Provide the [X, Y] coordinate of the cell's center where the given text is located.  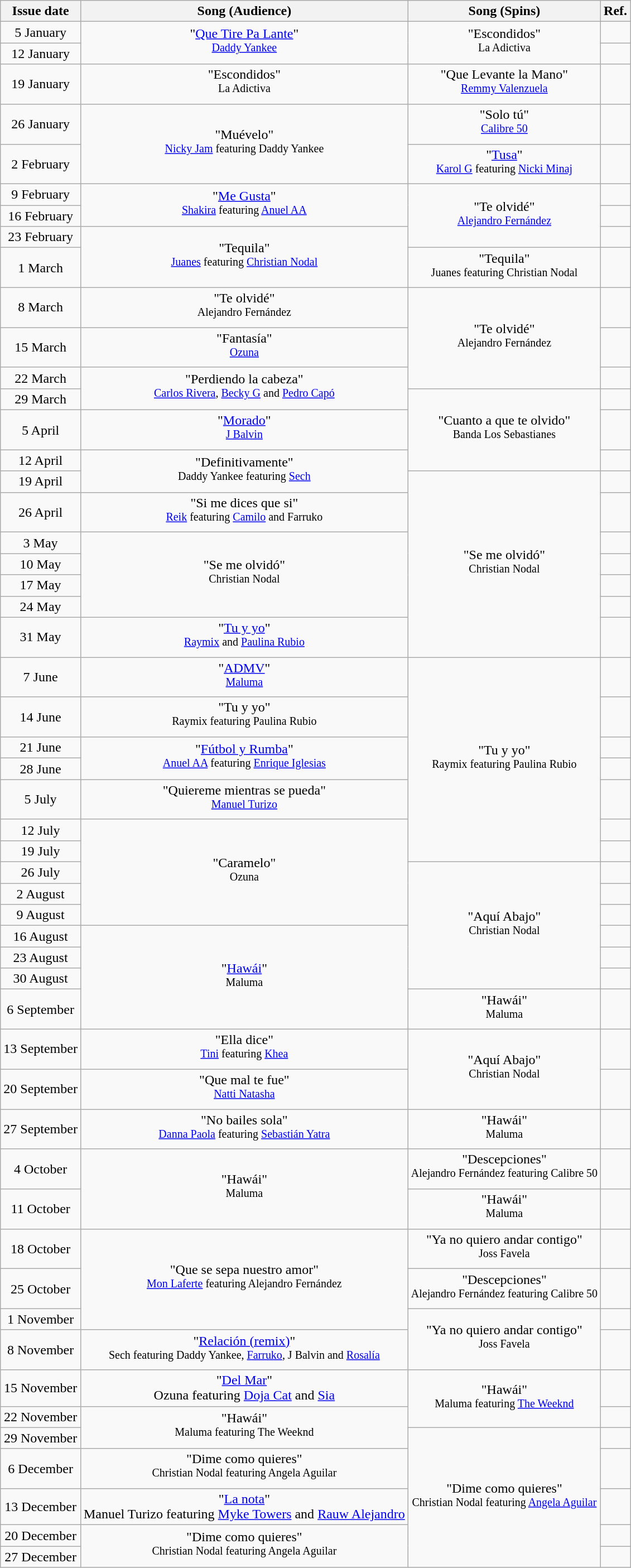
12 April [41, 460]
25 October [41, 1289]
23 February [41, 237]
22 November [41, 1417]
13 December [41, 1507]
"Fútbol y Rumba"Anuel AA featuring Enrique Iglesias [244, 758]
7 June [41, 677]
"Cuanto a que te olvido"Banda Los Sebastianes [504, 430]
5 July [41, 800]
30 August [41, 979]
3 May [41, 543]
26 July [41, 873]
5 April [41, 430]
9 August [41, 915]
11 October [41, 1209]
"Tu y yo"Raymix and Paulina Rubio [244, 637]
16 February [41, 216]
8 November [41, 1350]
"Perdiendo la cabeza"Carlos Rivera, Becky G and Pedro Capó [244, 388]
22 March [41, 378]
2 August [41, 894]
"Si me dices que si"Reik featuring Camilo and Farruko [244, 512]
6 September [41, 1009]
13 September [41, 1049]
"ADMV"Maluma [244, 677]
9 February [41, 195]
31 May [41, 637]
"Ella dice"Tini featuring Khea [244, 1049]
1 March [41, 268]
Ref. [616, 11]
29 November [41, 1438]
19 January [41, 84]
8 March [41, 307]
"Fantasía"Ozuna [244, 348]
16 August [41, 936]
14 June [41, 717]
15 March [41, 348]
"Caramelo"Ozuna [244, 872]
4 October [41, 1169]
"Que Tire Pa Lante"Daddy Yankee [244, 43]
26 January [41, 124]
"Que mal te fue"Natti Natasha [244, 1089]
27 September [41, 1129]
"La nota"Manuel Turizo featuring Myke Towers and Rauw Alejandro [244, 1507]
26 April [41, 512]
21 June [41, 748]
6 December [41, 1469]
"No bailes sola"Danna Paola featuring Sebastián Yatra [244, 1129]
15 November [41, 1388]
Song (Spins) [504, 11]
"Definitivamente"Daddy Yankee featuring Sech [244, 471]
18 October [41, 1249]
19 April [41, 482]
29 March [41, 400]
"Solo tú"Calibre 50 [504, 124]
Issue date [41, 11]
1 November [41, 1319]
19 July [41, 851]
17 May [41, 585]
5 January [41, 32]
"Que Levante la Mano"Remmy Valenzuela [504, 84]
"Quiereme mientras se pueda"Manuel Turizo [244, 800]
2 February [41, 164]
"Muévelo"Nicky Jam featuring Daddy Yankee [244, 144]
23 August [41, 958]
"Del Mar"Ozuna featuring Doja Cat and Sia [244, 1388]
27 December [41, 1557]
20 December [41, 1536]
"Tusa"Karol G featuring Nicki Minaj [504, 164]
"Morado"J Balvin [244, 430]
Song (Audience) [244, 11]
12 January [41, 54]
24 May [41, 607]
28 June [41, 769]
"Que se sepa nuestro amor"Mon Laferte featuring Alejandro Fernández [244, 1279]
12 July [41, 830]
20 September [41, 1089]
"Me Gusta"Shakira featuring Anuel AA [244, 205]
10 May [41, 564]
"Relación (remix)"Sech featuring Daddy Yankee, Farruko, J Balvin and Rosalía [244, 1350]
